Pinpoint the cell where the given text exists, returning its (X, Y) midpoint coordinate. 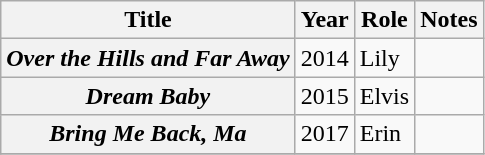
Lily (384, 58)
2014 (324, 58)
Notes (449, 20)
Elvis (384, 96)
Erin (384, 134)
Year (324, 20)
Bring Me Back, Ma (148, 134)
Role (384, 20)
Title (148, 20)
2015 (324, 96)
Over the Hills and Far Away (148, 58)
Dream Baby (148, 96)
2017 (324, 134)
